Detect which cell encompasses the target text, then output its [X, Y] center coordinate. 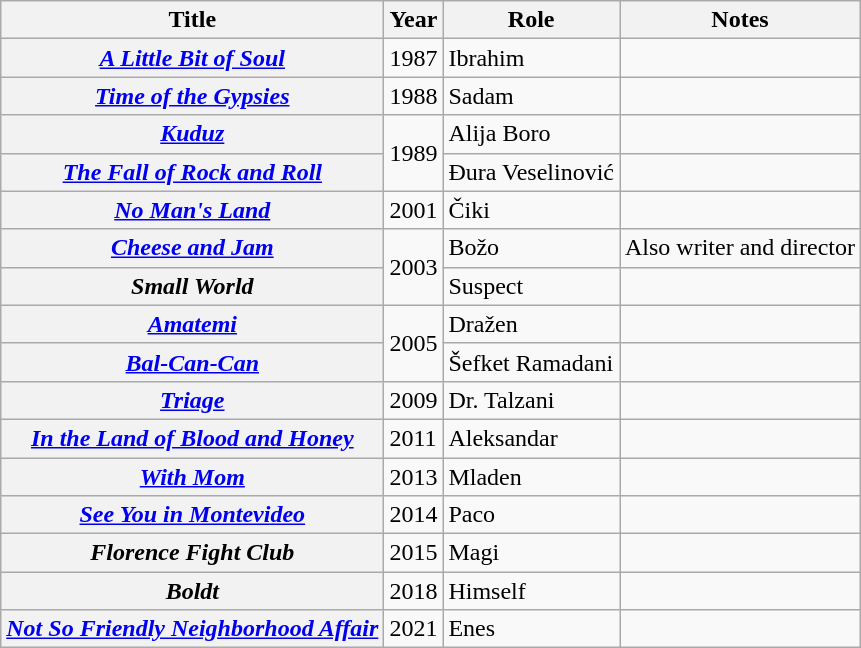
Year [414, 20]
Kuduz [192, 134]
Božo [532, 248]
Not So Friendly Neighborhood Affair [192, 629]
1987 [414, 58]
Notes [740, 20]
Time of the Gypsies [192, 96]
In the Land of Blood and Honey [192, 438]
2001 [414, 210]
1988 [414, 96]
Đura Veselinović [532, 172]
Ibrahim [532, 58]
Dr. Talzani [532, 400]
Mladen [532, 477]
Florence Fight Club [192, 553]
Small World [192, 286]
Boldt [192, 591]
1989 [414, 153]
Aleksandar [532, 438]
Triage [192, 400]
Sadam [532, 96]
Paco [532, 515]
2005 [414, 343]
2003 [414, 267]
No Man's Land [192, 210]
2021 [414, 629]
Title [192, 20]
2011 [414, 438]
Čiki [532, 210]
2009 [414, 400]
A Little Bit of Soul [192, 58]
Dražen [532, 324]
Suspect [532, 286]
Šefket Ramadani [532, 362]
Role [532, 20]
See You in Montevideo [192, 515]
Bal-Can-Can [192, 362]
The Fall of Rock and Roll [192, 172]
Magi [532, 553]
Also writer and director [740, 248]
2014 [414, 515]
Cheese and Jam [192, 248]
Enes [532, 629]
With Mom [192, 477]
Himself [532, 591]
2018 [414, 591]
Amatemi [192, 324]
2013 [414, 477]
Alija Boro [532, 134]
2015 [414, 553]
